Pinpoint the cell where the given text exists, returning its (X, Y) midpoint coordinate. 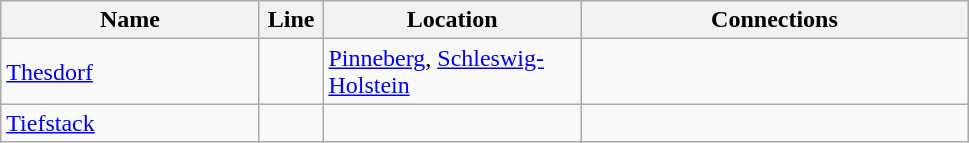
Pinneberg, Schleswig-Holstein (452, 72)
Line (291, 20)
Tiefstack (130, 123)
Name (130, 20)
Location (452, 20)
Connections (774, 20)
Thesdorf (130, 72)
